Extract the (x, y) coordinate from the center of the cell holding the provided text.  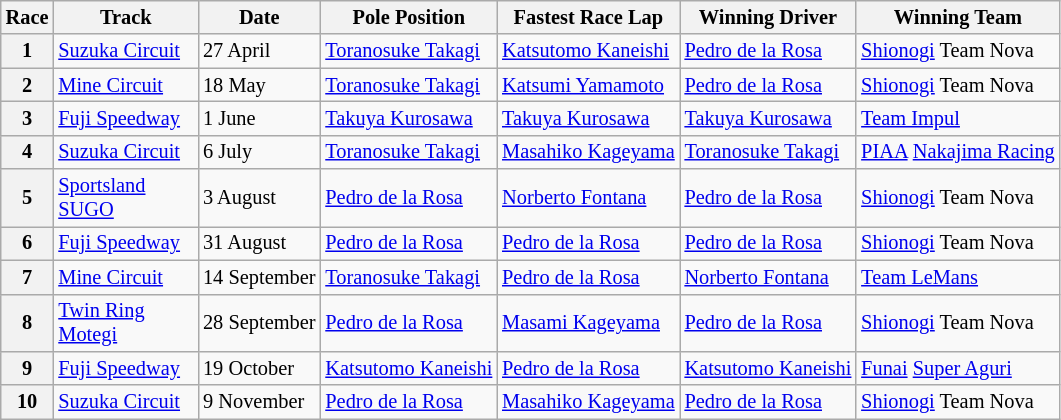
Team LeMans (958, 277)
Race (28, 17)
8 (28, 323)
Twin Ring Motegi (126, 323)
7 (28, 277)
Masami Kageyama (588, 323)
9 November (259, 402)
Sportsland SUGO (126, 198)
27 April (259, 51)
31 August (259, 243)
4 (28, 152)
Winning Driver (768, 17)
Pole Position (408, 17)
28 September (259, 323)
10 (28, 402)
Track (126, 17)
Katsumi Yamamoto (588, 85)
Team Impul (958, 118)
6 July (259, 152)
PIAA Nakajima Racing (958, 152)
9 (28, 368)
1 June (259, 118)
Fastest Race Lap (588, 17)
Winning Team (958, 17)
5 (28, 198)
14 September (259, 277)
19 October (259, 368)
1 (28, 51)
18 May (259, 85)
Date (259, 17)
3 August (259, 198)
Funai Super Aguri (958, 368)
3 (28, 118)
2 (28, 85)
6 (28, 243)
